Return [x, y] of the center of cell containing provided text 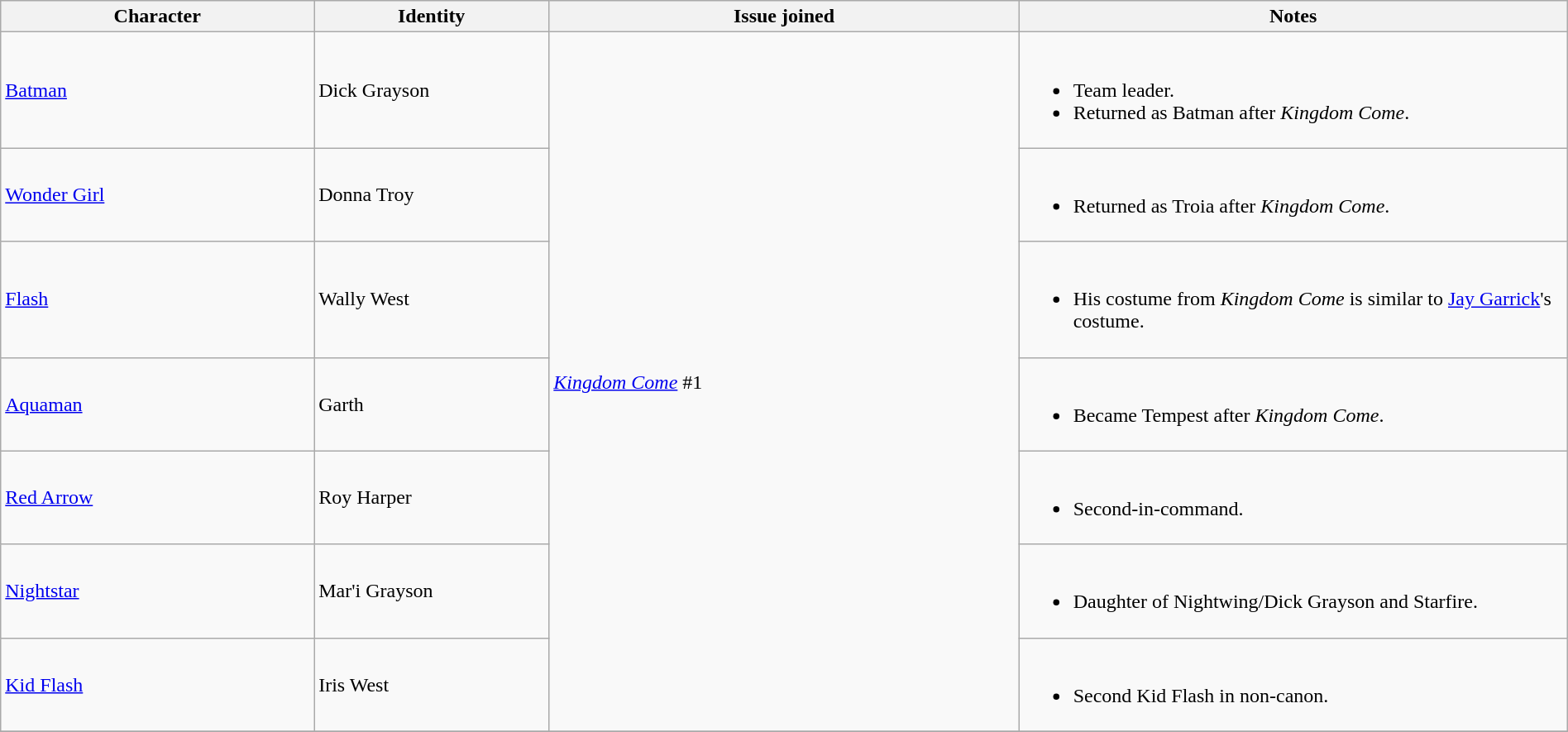
Roy Harper [432, 498]
Red Arrow [157, 498]
Notes [1293, 17]
Iris West [432, 685]
Mar'i Grayson [432, 591]
Dick Grayson [432, 90]
Donna Troy [432, 195]
Returned as Troia after Kingdom Come. [1293, 195]
Second Kid Flash in non-canon. [1293, 685]
Second-in-command. [1293, 498]
Issue joined [784, 17]
Daughter of Nightwing/Dick Grayson and Starfire. [1293, 591]
Garth [432, 404]
Flash [157, 299]
Nightstar [157, 591]
Kingdom Come #1 [784, 382]
Batman [157, 90]
Aquaman [157, 404]
Wonder Girl [157, 195]
Kid Flash [157, 685]
Became Tempest after Kingdom Come. [1293, 404]
Team leader.Returned as Batman after Kingdom Come. [1293, 90]
His costume from Kingdom Come is similar to Jay Garrick's costume. [1293, 299]
Character [157, 17]
Identity [432, 17]
Wally West [432, 299]
